Locate the cell with the specified text and output its [x, y] center coordinate. 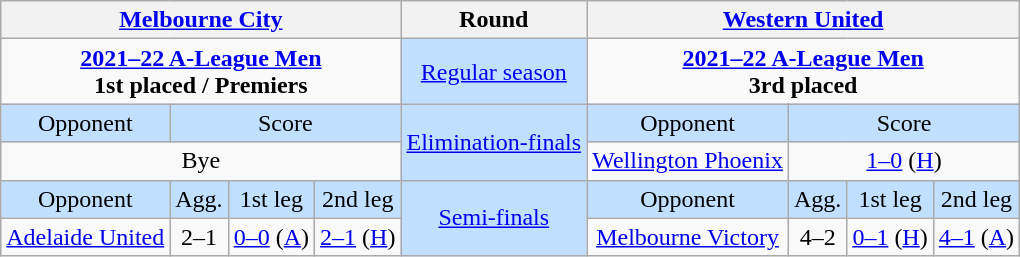
Wellington Phoenix [688, 161]
2–1 (H) [358, 237]
2021–22 A-League Men3rd placed [804, 72]
Elimination-finals [494, 142]
1–0 (H) [904, 161]
Round [494, 20]
Melbourne City [201, 20]
4–2 [817, 237]
2021–22 A-League Men1st placed / Premiers [201, 72]
Semi-finals [494, 218]
Regular season [494, 72]
Western United [804, 20]
4–1 (A) [976, 237]
0–1 (H) [890, 237]
2–1 [199, 237]
Adelaide United [86, 237]
Bye [201, 161]
0–0 (A) [271, 237]
Melbourne Victory [688, 237]
